Provide the (x, y) coordinate of the cell's center where the given text is located.  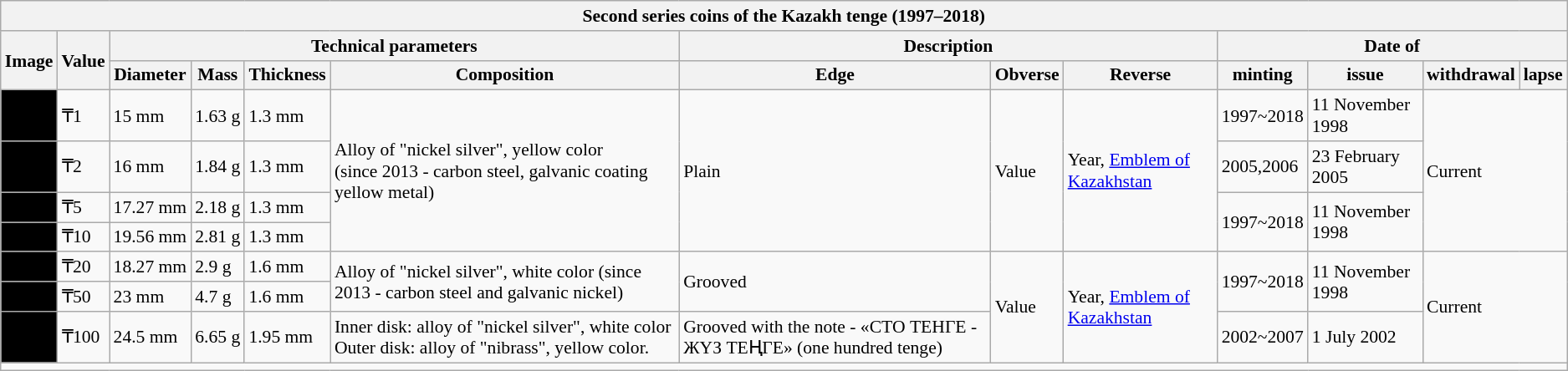
1.84 g (217, 167)
Diameter (151, 75)
withdrawal (1471, 75)
4.7 g (217, 297)
Alloy of "nickel silver", yellow color(since 2013 - carbon steel, galvanic coating yellow metal) (505, 171)
23 February 2005 (1365, 167)
Second series coins of the Kazakh tenge (1997–2018) (784, 16)
Plain (835, 171)
Description (948, 46)
1.63 g (217, 115)
₸100 (83, 338)
Alloy of "nickel silver", white color (since 2013 - carbon steel and galvanic nickel) (505, 282)
lapse (1544, 75)
15 mm (151, 115)
Mass (217, 75)
Inner disk: alloy of "nickel silver", white colorOuter disk: alloy of "nibrass", yellow color. (505, 338)
16 mm (151, 167)
6.65 g (217, 338)
23 mm (151, 297)
17.27 mm (151, 207)
19.56 mm (151, 237)
2005,2006 (1263, 167)
₸10 (83, 237)
₸1 (83, 115)
Composition (505, 75)
2.18 g (217, 207)
2.81 g (217, 237)
1 July 2002 (1365, 338)
Reverse (1141, 75)
₸5 (83, 207)
Technical parameters (395, 46)
Obverse (1027, 75)
Thickness (288, 75)
Image (29, 60)
₸20 (83, 267)
issue (1365, 75)
Edge (835, 75)
minting (1263, 75)
₸50 (83, 297)
2.9 g (217, 267)
18.27 mm (151, 267)
24.5 mm (151, 338)
₸2 (83, 167)
Grooved (835, 282)
2002~2007 (1263, 338)
Date of (1392, 46)
1.95 mm (288, 338)
Grooved with the note - «СТО ТЕНГЕ - ЖYЗ ТЕҢГЕ» (one hundred tenge) (835, 338)
